Output the [x, y] coordinate of the center of the cell containing the given text.  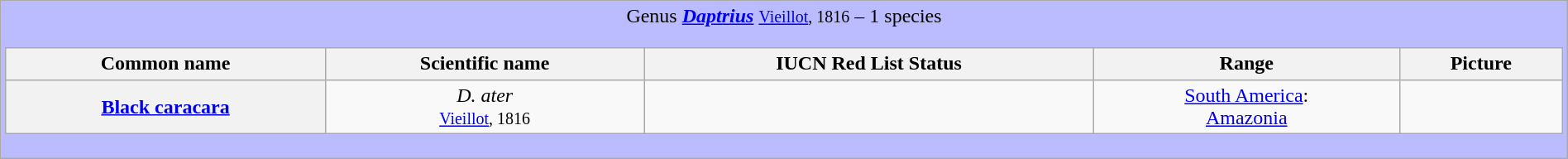
South America:Amazonia [1247, 106]
IUCN Red List Status [868, 64]
Scientific name [485, 64]
Common name [165, 64]
Range [1247, 64]
D. ater Vieillot, 1816 [485, 106]
Picture [1481, 64]
Black caracara [165, 106]
